Return (x, y) of the center of cell containing provided text 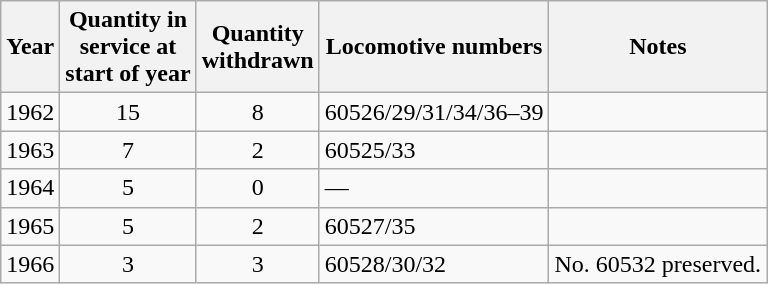
60526/29/31/34/36–39 (434, 112)
1962 (30, 112)
Quantitywithdrawn (258, 47)
7 (128, 150)
Locomotive numbers (434, 47)
Year (30, 47)
1964 (30, 188)
60528/30/32 (434, 264)
— (434, 188)
1965 (30, 226)
60527/35 (434, 226)
Quantity inservice atstart of year (128, 47)
1963 (30, 150)
1966 (30, 264)
No. 60532 preserved. (658, 264)
Notes (658, 47)
0 (258, 188)
8 (258, 112)
15 (128, 112)
60525/33 (434, 150)
